Provide the (X, Y) coordinate of the cell's center where the given text is located.  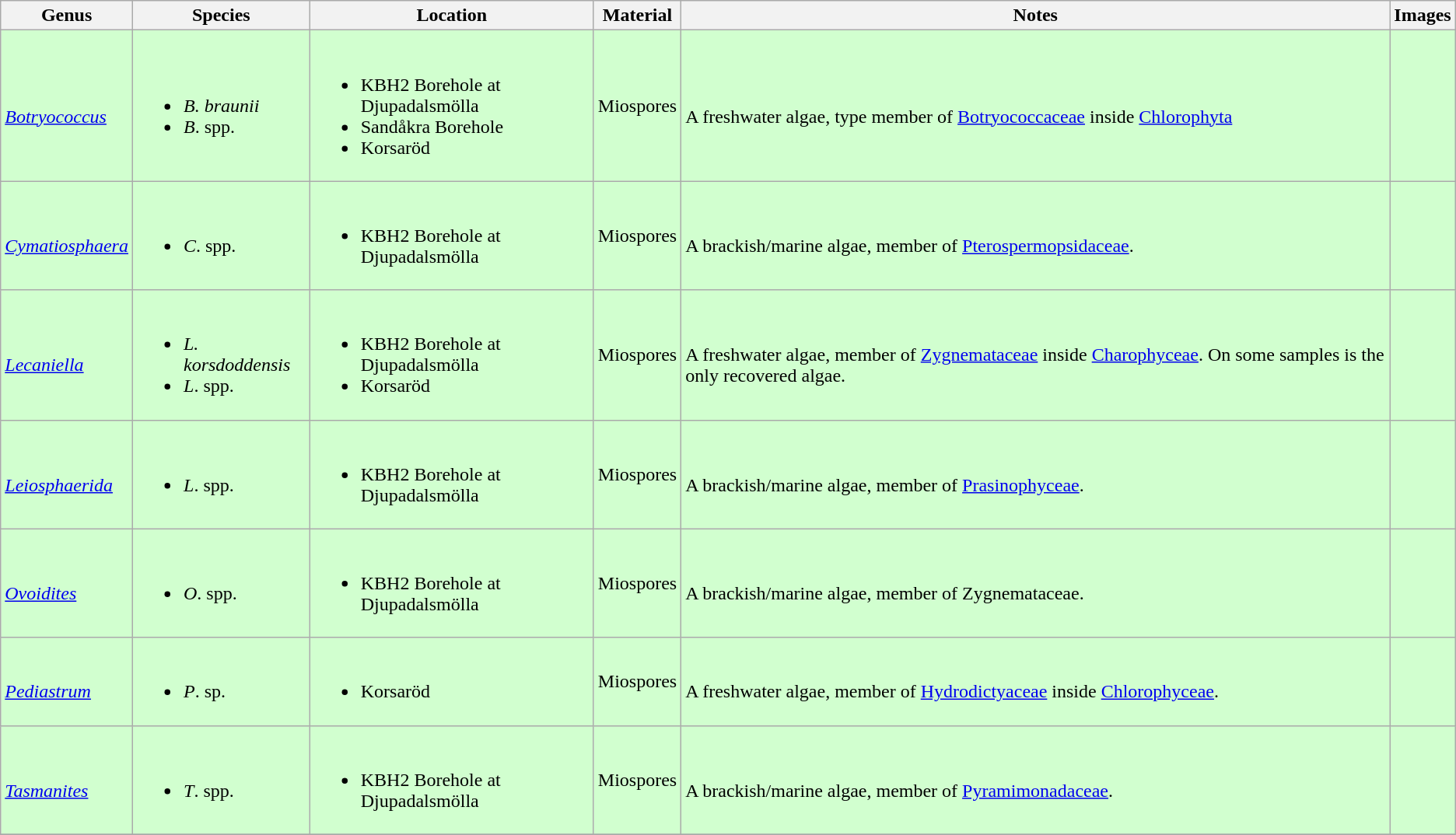
Material (637, 16)
A brackish/marine algae, member of Pterospermopsidaceae. (1036, 236)
Korsaröd (451, 681)
A freshwater algae, member of Hydrodictyaceae inside Chlorophyceae. (1036, 681)
Lecaniella (67, 355)
Pediastrum (67, 681)
T. spp. (221, 780)
A freshwater algae, member of Zygnemataceae inside Charophyceae. On some samples is the only recovered algae. (1036, 355)
C. spp. (221, 236)
B. brauniiB. spp. (221, 106)
Notes (1036, 16)
Images (1423, 16)
O. spp. (221, 583)
Cymatiosphaera (67, 236)
L. spp. (221, 474)
Leiosphaerida (67, 474)
KBH2 Borehole at DjupadalsmöllaSandåkra BoreholeKorsaröd (451, 106)
Genus (67, 16)
Species (221, 16)
Ovoidites (67, 583)
KBH2 Borehole at DjupadalsmöllaKorsaröd (451, 355)
Botryococcus (67, 106)
Location (451, 16)
Tasmanites (67, 780)
A brackish/marine algae, member of Pyramimonadaceae. (1036, 780)
A brackish/marine algae, member of Zygnemataceae. (1036, 583)
L. korsdoddensisL. spp. (221, 355)
A freshwater algae, type member of Botryococcaceae inside Chlorophyta (1036, 106)
P. sp. (221, 681)
A brackish/marine algae, member of Prasinophyceae. (1036, 474)
